Pinpoint the cell where the given text exists, returning its (x, y) midpoint coordinate. 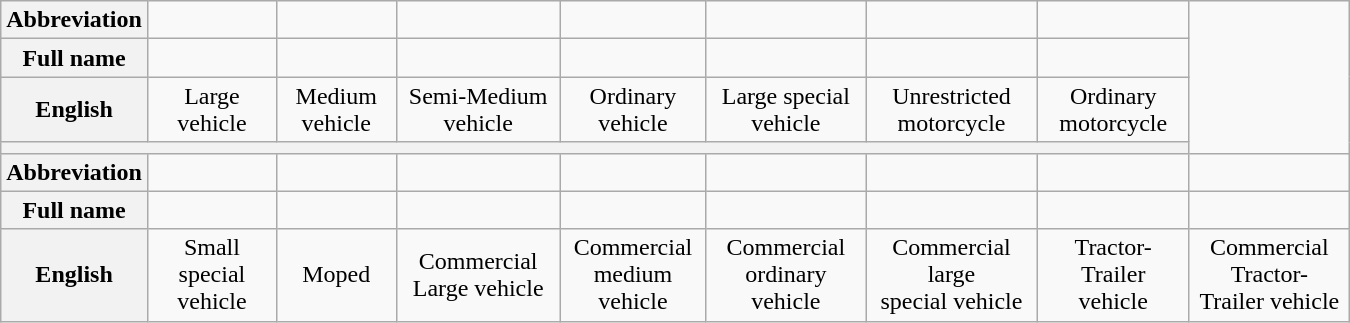
Semi-Medium vehicle (478, 110)
Large special vehicle (786, 110)
Commercial Tractor-Trailer vehicle (1269, 275)
Large vehicle (212, 110)
Ordinary motorcycle (1114, 110)
Ordinary vehicle (632, 110)
Moped (336, 275)
Commercial largespecial vehicle (952, 275)
CommercialLarge vehicle (478, 275)
Unrestricted motorcycle (952, 110)
Commercialmedium vehicle (632, 275)
Medium vehicle (336, 110)
Commercialordinary vehicle (786, 275)
Tractor-Trailervehicle (1114, 275)
Small special vehicle (212, 275)
